Return [x, y] of the center of cell containing provided text 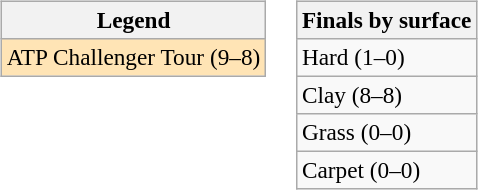
Grass (0–0) [387, 133]
Finals by surface [387, 20]
Carpet (0–0) [387, 171]
ATP Challenger Tour (9–8) [133, 57]
Legend [133, 20]
Clay (8–8) [387, 95]
Hard (1–0) [387, 57]
